Extract the (x, y) coordinate from the center of the cell holding the provided text.  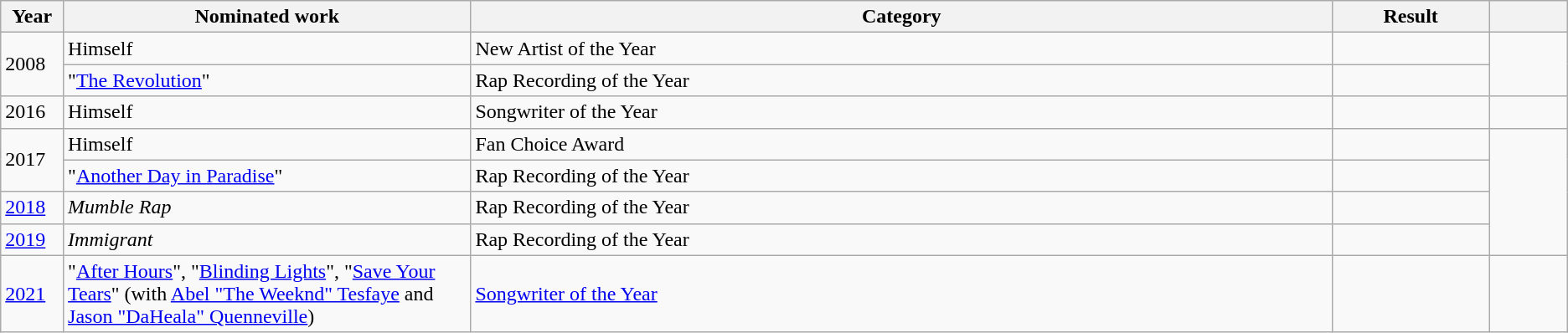
New Artist of the Year (901, 49)
Year (32, 17)
2008 (32, 64)
"The Revolution" (267, 80)
Nominated work (267, 17)
Result (1411, 17)
Fan Choice Award (901, 144)
Mumble Rap (267, 207)
Immigrant (267, 239)
2016 (32, 112)
2021 (32, 294)
2018 (32, 207)
"After Hours", "Blinding Lights", "Save Your Tears" (with Abel "The Weeknd" Tesfaye and Jason "DaHeala" Quenneville) (267, 294)
Category (901, 17)
2017 (32, 160)
"Another Day in Paradise" (267, 176)
2019 (32, 239)
